For the text-containing cell, return its midpoint in (X, Y) coordinate format. 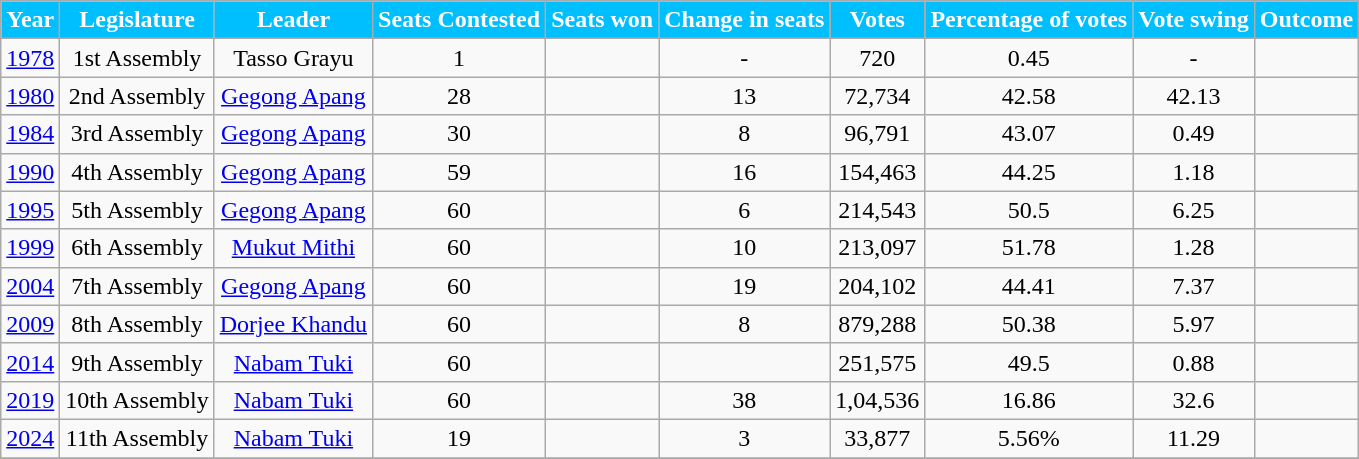
Tasso Grayu (293, 58)
50.5 (1029, 210)
32.6 (1194, 400)
Change in seats (744, 20)
0.45 (1029, 58)
Outcome (1306, 20)
Year (30, 20)
2024 (30, 438)
42.13 (1194, 96)
0.88 (1194, 362)
Votes (878, 20)
Mukut Mithi (293, 248)
1980 (30, 96)
9th Assembly (137, 362)
59 (460, 172)
11th Assembly (137, 438)
16 (744, 172)
1999 (30, 248)
44.25 (1029, 172)
Percentage of votes (1029, 20)
251,575 (878, 362)
30 (460, 134)
5.56% (1029, 438)
1 (460, 58)
72,734 (878, 96)
42.58 (1029, 96)
1st Assembly (137, 58)
33,877 (878, 438)
10 (744, 248)
0.49 (1194, 134)
2004 (30, 286)
1.18 (1194, 172)
2019 (30, 400)
Dorjee Khandu (293, 324)
13 (744, 96)
3 (744, 438)
4th Assembly (137, 172)
214,543 (878, 210)
11.29 (1194, 438)
2nd Assembly (137, 96)
1978 (30, 58)
720 (878, 58)
10th Assembly (137, 400)
1.28 (1194, 248)
Seats won (602, 20)
7th Assembly (137, 286)
154,463 (878, 172)
Legislature (137, 20)
3rd Assembly (137, 134)
38 (744, 400)
Vote swing (1194, 20)
50.38 (1029, 324)
6.25 (1194, 210)
28 (460, 96)
6 (744, 210)
Leader (293, 20)
49.5 (1029, 362)
213,097 (878, 248)
43.07 (1029, 134)
204,102 (878, 286)
16.86 (1029, 400)
1,04,536 (878, 400)
5th Assembly (137, 210)
51.78 (1029, 248)
1995 (30, 210)
879,288 (878, 324)
Seats Contested (460, 20)
5.97 (1194, 324)
2014 (30, 362)
44.41 (1029, 286)
6th Assembly (137, 248)
2009 (30, 324)
8th Assembly (137, 324)
96,791 (878, 134)
1990 (30, 172)
1984 (30, 134)
7.37 (1194, 286)
